Determine the (X, Y) coordinate at the center of the cell enclosing the given text.  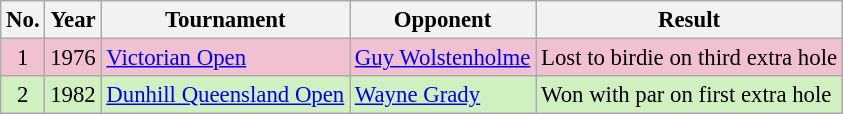
Tournament (225, 20)
No. (23, 20)
1 (23, 58)
Opponent (443, 20)
Lost to birdie on third extra hole (690, 58)
Victorian Open (225, 58)
Year (73, 20)
1982 (73, 95)
Result (690, 20)
Guy Wolstenholme (443, 58)
Wayne Grady (443, 95)
Dunhill Queensland Open (225, 95)
2 (23, 95)
1976 (73, 58)
Won with par on first extra hole (690, 95)
